Output the [X, Y] coordinate of the center of the cell containing the given text.  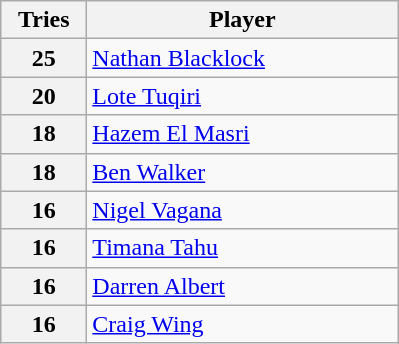
Darren Albert [242, 286]
Timana Tahu [242, 248]
25 [44, 58]
Nigel Vagana [242, 210]
Ben Walker [242, 172]
Player [242, 20]
Lote Tuqiri [242, 96]
20 [44, 96]
Tries [44, 20]
Nathan Blacklock [242, 58]
Craig Wing [242, 324]
Hazem El Masri [242, 134]
